Find where the given text appears and provide that cell's center as [x, y] coordinate. 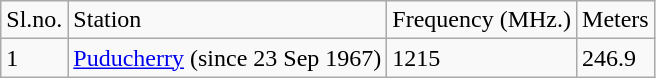
Meters [616, 20]
1215 [482, 58]
1 [34, 58]
Sl.no. [34, 20]
Puducherry (since 23 Sep 1967) [228, 58]
246.9 [616, 58]
Station [228, 20]
Frequency (MHz.) [482, 20]
